Output the [x, y] coordinate of the center of the cell containing the given text.  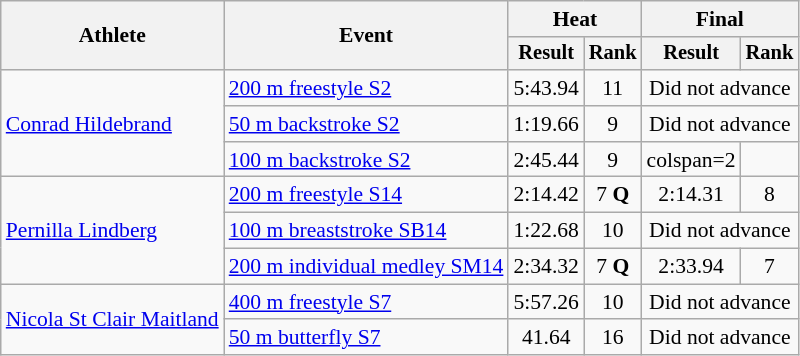
100 m backstroke S2 [366, 160]
200 m individual medley SM14 [366, 267]
5:57.26 [546, 302]
1:19.66 [546, 124]
50 m butterfly S7 [366, 338]
400 m freestyle S7 [366, 302]
1:22.68 [546, 231]
200 m freestyle S2 [366, 88]
8 [770, 195]
100 m breaststroke SB14 [366, 231]
Final [720, 19]
colspan=2 [692, 160]
5:43.94 [546, 88]
Heat [574, 19]
2:33.94 [692, 267]
Athlete [112, 36]
Event [366, 36]
2:14.42 [546, 195]
2:45.44 [546, 160]
Pernilla Lindberg [112, 230]
7 [770, 267]
2:34.32 [546, 267]
Nicola St Clair Maitland [112, 320]
Conrad Hildebrand [112, 124]
11 [613, 88]
2:14.31 [692, 195]
200 m freestyle S14 [366, 195]
16 [613, 338]
41.64 [546, 338]
50 m backstroke S2 [366, 124]
